Pinpoint the cell where the given text exists, returning its (x, y) midpoint coordinate. 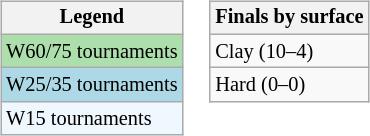
W60/75 tournaments (92, 51)
Hard (0–0) (289, 85)
Clay (10–4) (289, 51)
W15 tournaments (92, 119)
W25/35 tournaments (92, 85)
Finals by surface (289, 18)
Legend (92, 18)
